Output the (x, y) coordinate of the center of the cell containing the given text.  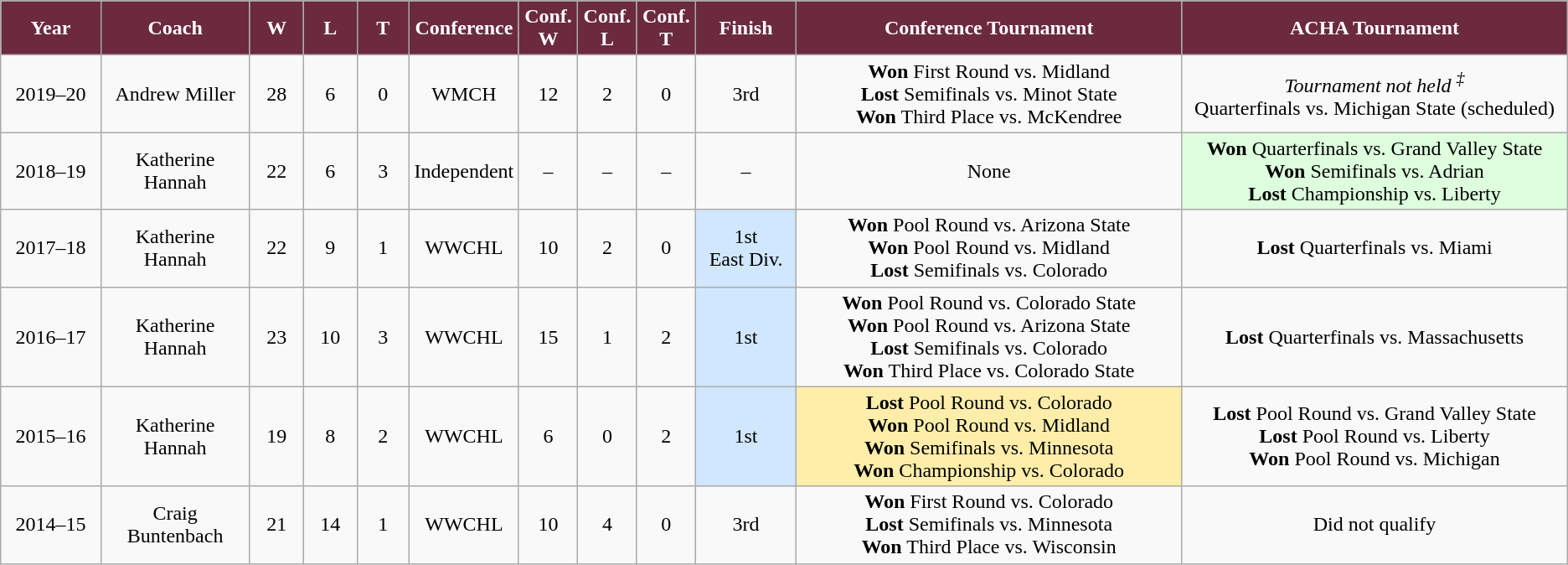
12 (548, 94)
L (330, 29)
Conf. T (666, 29)
Lost Quarterfinals vs. Massachusetts (1375, 337)
2015–16 (50, 436)
4 (607, 525)
9 (330, 248)
19 (276, 436)
23 (276, 337)
T (383, 29)
None (989, 171)
2014–15 (50, 525)
Craig Buntenbach (175, 525)
Conference Tournament (989, 29)
Won First Round vs. Midland Lost Semifinals vs. Minot State Won Third Place vs. McKendree (989, 94)
Conference (464, 29)
Andrew Miller (175, 94)
14 (330, 525)
Won Quarterfinals vs. Grand Valley State Won Semifinals vs. Adrian Lost Championship vs. Liberty (1375, 171)
2017–18 (50, 248)
Won First Round vs. Colorado Lost Semifinals vs. Minnesota Won Third Place vs. Wisconsin (989, 525)
8 (330, 436)
Coach (175, 29)
Tournament not held ‡Quarterfinals vs. Michigan State (scheduled) (1375, 94)
15 (548, 337)
Conf. W (548, 29)
2016–17 (50, 337)
Lost Pool Round vs. Colorado Won Pool Round vs. Midland Won Semifinals vs. Minnesota Won Championship vs. Colorado (989, 436)
Won Pool Round vs. Arizona State Won Pool Round vs. Midland Lost Semifinals vs. Colorado (989, 248)
28 (276, 94)
Lost Quarterfinals vs. Miami (1375, 248)
1stEast Div. (746, 248)
ACHA Tournament (1375, 29)
Finish (746, 29)
Won Pool Round vs. Colorado State Won Pool Round vs. Arizona State Lost Semifinals vs. Colorado Won Third Place vs. Colorado State (989, 337)
Year (50, 29)
21 (276, 525)
WMCH (464, 94)
Lost Pool Round vs. Grand Valley State Lost Pool Round vs. Liberty Won Pool Round vs. Michigan (1375, 436)
2018–19 (50, 171)
W (276, 29)
Did not qualify (1375, 525)
Independent (464, 171)
2019–20 (50, 94)
Conf. L (607, 29)
